Find where the given text appears and provide that cell's center as [X, Y] coordinate. 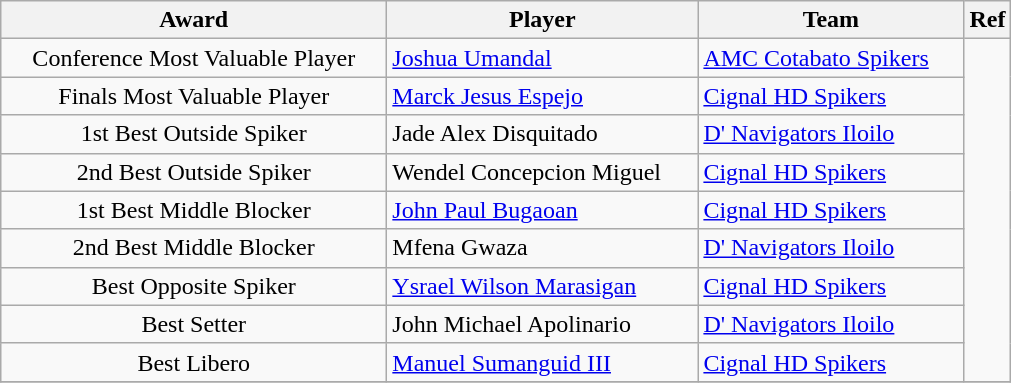
Ref [988, 20]
Jade Alex Disquitado [542, 134]
Marck Jesus Espejo [542, 96]
2nd Best Middle Blocker [194, 248]
2nd Best Outside Spiker [194, 172]
Manuel Sumanguid III [542, 362]
Best Setter [194, 324]
Best Opposite Spiker [194, 286]
Mfena Gwaza [542, 248]
Ysrael Wilson Marasigan [542, 286]
Team [831, 20]
Best Libero [194, 362]
Conference Most Valuable Player [194, 58]
1st Best Middle Blocker [194, 210]
Player [542, 20]
John Michael Apolinario [542, 324]
AMC Cotabato Spikers [831, 58]
Finals Most Valuable Player [194, 96]
Wendel Concepcion Miguel [542, 172]
1st Best Outside Spiker [194, 134]
Joshua Umandal [542, 58]
Award [194, 20]
John Paul Bugaoan [542, 210]
